From the cell containing the given text, extract its center point as [x, y] coordinate. 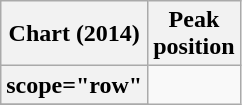
scope="row" [74, 85]
Chart (2014) [74, 34]
Peakposition [194, 34]
